Scan for the cell matching the given text and deliver its (X, Y) coordinate at center. 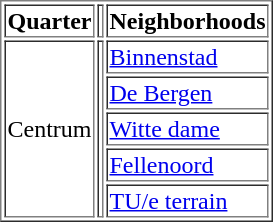
Neighborhoods (187, 20)
Binnenstad (187, 56)
Fellenoord (187, 164)
De Bergen (187, 92)
Witte dame (187, 128)
TU/e terrain (187, 200)
Centrum (49, 128)
Quarter (49, 20)
